Provide the [X, Y] coordinate of the cell's center where the given text is located.  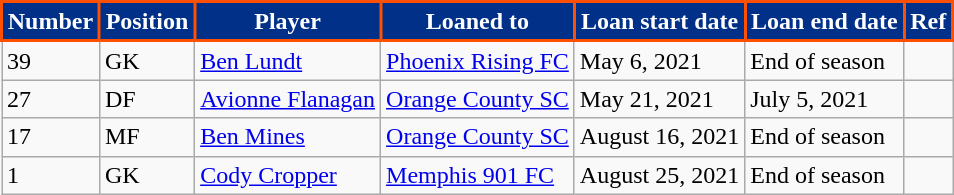
July 5, 2021 [824, 99]
1 [51, 175]
May 21, 2021 [659, 99]
August 16, 2021 [659, 137]
August 25, 2021 [659, 175]
Avionne Flanagan [288, 99]
Ben Mines [288, 137]
Ben Lundt [288, 60]
Loan end date [824, 22]
27 [51, 99]
Position [146, 22]
Phoenix Rising FC [478, 60]
MF [146, 137]
Number [51, 22]
Player [288, 22]
Loan start date [659, 22]
Memphis 901 FC [478, 175]
DF [146, 99]
39 [51, 60]
Ref [928, 22]
Loaned to [478, 22]
May 6, 2021 [659, 60]
Cody Cropper [288, 175]
17 [51, 137]
